Capture the cell that displays the provided text and extract its [x, y] central coordinate. 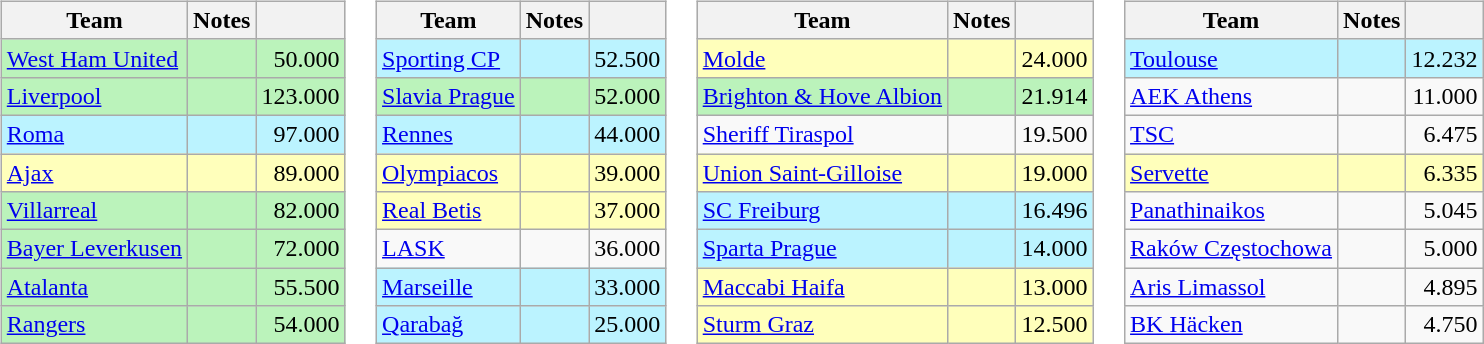
AEK Athens [1232, 96]
4.895 [1444, 287]
Sheriff Tiraspol [822, 134]
6.475 [1444, 134]
Real Betis [449, 211]
14.000 [1054, 249]
Aris Limassol [1232, 287]
55.500 [300, 287]
BK Häcken [1232, 325]
Servette [1232, 173]
Maccabi Haifa [822, 287]
24.000 [1054, 58]
13.000 [1054, 287]
TSC [1232, 134]
12.500 [1054, 325]
72.000 [300, 249]
25.000 [628, 325]
89.000 [300, 173]
Ajax [94, 173]
Rangers [94, 325]
SC Freiburg [822, 211]
21.914 [1054, 96]
Union Saint-Gilloise [822, 173]
Raków Częstochowa [1232, 249]
19.500 [1054, 134]
Bayer Leverkusen [94, 249]
Villarreal [94, 211]
52.000 [628, 96]
West Ham United [94, 58]
12.232 [1444, 58]
Slavia Prague [449, 96]
44.000 [628, 134]
Molde [822, 58]
19.000 [1054, 173]
37.000 [628, 211]
Sporting CP [449, 58]
11.000 [1444, 96]
Sturm Graz [822, 325]
Brighton & Hove Albion [822, 96]
52.500 [628, 58]
16.496 [1054, 211]
Liverpool [94, 96]
5.000 [1444, 249]
Roma [94, 134]
36.000 [628, 249]
50.000 [300, 58]
Olympiacos [449, 173]
54.000 [300, 325]
Panathinaikos [1232, 211]
LASK [449, 249]
Qarabağ [449, 325]
39.000 [628, 173]
5.045 [1444, 211]
Toulouse [1232, 58]
4.750 [1444, 325]
33.000 [628, 287]
97.000 [300, 134]
Sparta Prague [822, 249]
Atalanta [94, 287]
82.000 [300, 211]
Rennes [449, 134]
123.000 [300, 96]
6.335 [1444, 173]
Marseille [449, 287]
